Output the (x, y) coordinate of the center of the cell containing the given text.  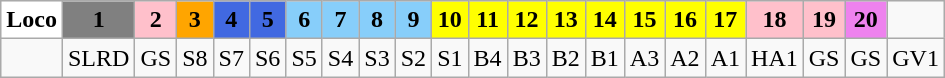
14 (604, 20)
Loco (32, 20)
S8 (195, 58)
S3 (377, 58)
S5 (304, 58)
5 (267, 20)
6 (304, 20)
16 (685, 20)
11 (488, 20)
10 (450, 20)
2 (156, 20)
3 (195, 20)
B2 (566, 58)
4 (231, 20)
19 (824, 20)
SLRD (98, 58)
S2 (413, 58)
B1 (604, 58)
18 (775, 20)
S6 (267, 58)
A2 (685, 58)
15 (644, 20)
HA1 (775, 58)
8 (377, 20)
GV1 (916, 58)
S4 (340, 58)
13 (566, 20)
S7 (231, 58)
9 (413, 20)
20 (866, 20)
S1 (450, 58)
17 (725, 20)
B3 (526, 58)
7 (340, 20)
A3 (644, 58)
B4 (488, 58)
1 (98, 20)
A1 (725, 58)
12 (526, 20)
